Search for the cell housing the specified text and yield its (X, Y) center coordinate. 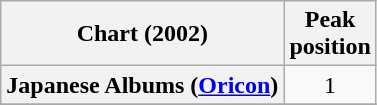
Japanese Albums (Oricon) (142, 85)
1 (330, 85)
Chart (2002) (142, 34)
Peakposition (330, 34)
